For the text-containing cell, return its midpoint in (X, Y) coordinate format. 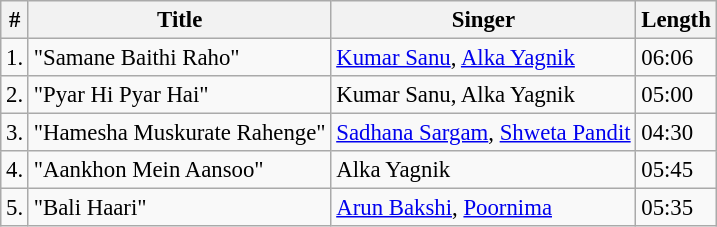
Title (179, 20)
2. (15, 95)
Length (676, 20)
Singer (484, 20)
1. (15, 58)
Alka Yagnik (484, 170)
06:06 (676, 58)
Sadhana Sargam, Shweta Pandit (484, 133)
05:45 (676, 170)
Arun Bakshi, Poornima (484, 208)
5. (15, 208)
04:30 (676, 133)
05:35 (676, 208)
"Aankhon Mein Aansoo" (179, 170)
3. (15, 133)
4. (15, 170)
05:00 (676, 95)
"Bali Haari" (179, 208)
"Samane Baithi Raho" (179, 58)
# (15, 20)
"Hamesha Muskurate Rahenge" (179, 133)
"Pyar Hi Pyar Hai" (179, 95)
